Determine the (x, y) coordinate at the center of the cell enclosing the given text.  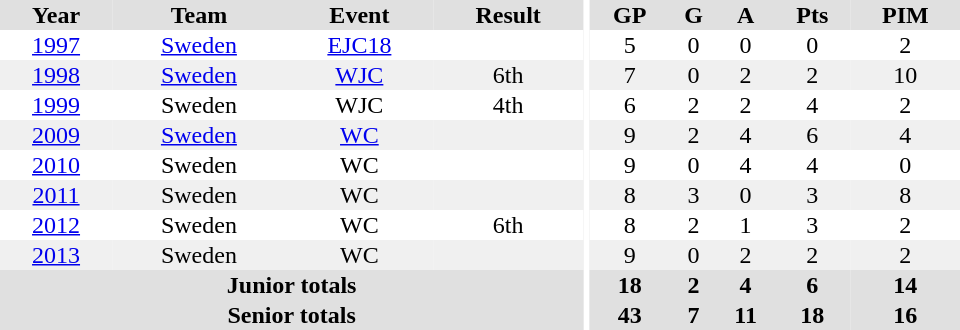
16 (906, 315)
A (745, 15)
2010 (56, 165)
2009 (56, 135)
2013 (56, 255)
PIM (906, 15)
11 (745, 315)
Junior totals (292, 285)
Year (56, 15)
5 (630, 45)
4th (508, 105)
Event (360, 15)
14 (906, 285)
1998 (56, 75)
G (694, 15)
1997 (56, 45)
43 (630, 315)
1 (745, 225)
10 (906, 75)
EJC18 (360, 45)
2011 (56, 195)
Result (508, 15)
2012 (56, 225)
1999 (56, 105)
Pts (812, 15)
GP (630, 15)
Team (199, 15)
Senior totals (292, 315)
